Extract the (x, y) coordinate from the center of the cell holding the provided text.  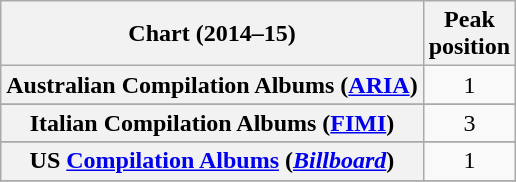
US Compilation Albums (Billboard) (212, 161)
Italian Compilation Albums (FIMI) (212, 123)
Peakposition (469, 34)
Chart (2014–15) (212, 34)
3 (469, 123)
Australian Compilation Albums (ARIA) (212, 85)
